Identify which cell holds the provided text, then report its (x, y) central coordinate. 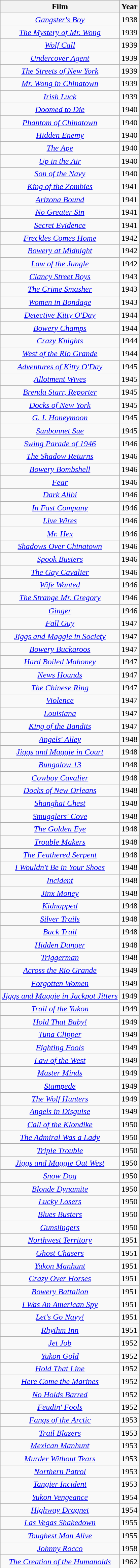
Here Come the Marines (60, 1381)
Yukon Vengeance (60, 1497)
Doomed to Die (60, 109)
Mr. Wong in Chinatown (60, 84)
The Ape (60, 148)
Murder Without Tears (60, 1459)
G. I. Honeymoon (60, 418)
Swing Parade of 1946 (60, 444)
King of the Zombies (60, 187)
Docks of New York (60, 405)
Bowery Champs (60, 328)
Back Trail (60, 932)
Fighting Fools (60, 1047)
I Wouldn't Be in Your Shoes (60, 868)
Across the Rio Grande (60, 970)
The Golden Eye (60, 829)
Film (60, 7)
Jinx Money (60, 893)
Detective Kitty O'Day (60, 315)
Bowery Battalion (60, 1292)
Docks of New Orleans (60, 791)
Sunbonnet Sue (60, 431)
Gunslingers (60, 1227)
Kidnapped (60, 906)
Las Vegas Shakedown (60, 1523)
Bowery at Midnight (60, 251)
Spook Busters (60, 559)
Northern Patrol (60, 1471)
Hold That Baby! (60, 1022)
The Crime Smasher (60, 289)
The Chinese Ring (60, 688)
Crazy Knights (60, 341)
Adventures of Kitty O'Day (60, 366)
The Wolf Hunters (60, 1099)
Incident (60, 880)
Blonde Dynamite (60, 1189)
Mexican Manhunt (60, 1446)
Lucky Losers (60, 1202)
Tangier Incident (60, 1484)
Violence (60, 700)
Call of the Klondike (60, 1124)
Triple Trouble (60, 1150)
Yukon Manhunt (60, 1266)
Shadows Over Chinatown (60, 546)
Johnny Rocco (60, 1548)
Let's Go Navy! (60, 1317)
Shanghai Chest (60, 803)
Jet Job (60, 1343)
Arizona Bound (60, 200)
Highway Dragnet (60, 1510)
Triggerman (60, 957)
Northwest Territory (60, 1240)
Trail of the Yukon (60, 1009)
Yukon Gold (60, 1356)
Clancy Street Boys (60, 276)
The Shadow Returns (60, 456)
Up in the Air (60, 161)
The Strange Mr. Gregory (60, 598)
Bungalow 13 (60, 765)
Gangster's Boy (60, 20)
Wolf Call (60, 45)
Smugglers' Cove (60, 816)
Freckles Comes Home (60, 238)
West of the Rio Grande (60, 353)
Allotment Wives (60, 379)
Trouble Makers (60, 842)
Jiggs and Maggie in Society (60, 636)
1962 (129, 1561)
Crazy Over Horses (60, 1279)
The Feathered Serpent (60, 855)
The Mystery of Mr. Wong (60, 32)
Secret Evidence (60, 225)
News Hounds (60, 675)
Year (129, 7)
The Admiral Was a Lady (60, 1137)
Tuna Clipper (60, 1035)
Brenda Starr, Reporter (60, 392)
Trail Blazers (60, 1433)
Jiggs and Maggie in Court (60, 752)
Bowery Bombshell (60, 469)
I Was An American Spy (60, 1304)
Feudin' Fools (60, 1407)
Angels' Alley (60, 739)
Son of the Navy (60, 174)
Hard Boiled Mahoney (60, 662)
Hold That Line (60, 1368)
Fear (60, 482)
Fangs of the Arctic (60, 1420)
Angels in Disguise (60, 1112)
Master Minds (60, 1073)
Law of the Jungle (60, 264)
Toughest Man Alive (60, 1536)
Ginger (60, 611)
Law of the West (60, 1060)
1958 (129, 1548)
The Gay Cavalier (60, 572)
Blues Busters (60, 1215)
Wife Wanted (60, 585)
Irish Luck (60, 97)
Dark Alibi (60, 495)
Cowboy Cavalier (60, 777)
Hidden Danger (60, 945)
The Creation of the Humanoids (60, 1561)
Phantom of Chinatown (60, 122)
Rhythm Inn (60, 1330)
Bowery Buckaroos (60, 649)
Mr. Hex (60, 533)
Undercover Agent (60, 58)
Forgotten Women (60, 983)
No Greater Sin (60, 212)
In Fast Company (60, 508)
Stampede (60, 1086)
Hidden Enemy (60, 135)
Women in Bondage (60, 302)
The Streets of New York (60, 71)
Silver Trails (60, 919)
Live Wires (60, 521)
King of the Bandits (60, 726)
1938 (129, 20)
Snow Dog (60, 1176)
Fall Guy (60, 623)
Ghost Chasers (60, 1253)
Jiggs and Maggie Out West (60, 1163)
No Holds Barred (60, 1394)
Jiggs and Maggie in Jackpot Jitters (60, 996)
Louisiana (60, 713)
